Scan for the cell matching the given text and deliver its [x, y] coordinate at center. 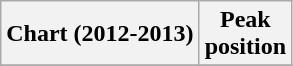
Chart (2012-2013) [100, 34]
Peakposition [245, 34]
